Output the [x, y] coordinate of the center of the cell containing the given text.  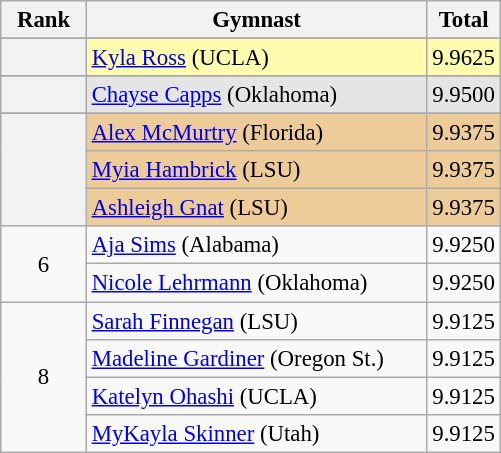
Gymnast [256, 20]
Kyla Ross (UCLA) [256, 58]
6 [44, 264]
9.9625 [464, 58]
Katelyn Ohashi (UCLA) [256, 396]
Rank [44, 20]
Ashleigh Gnat (LSU) [256, 208]
Myia Hambrick (LSU) [256, 170]
Total [464, 20]
Nicole Lehrmann (Oklahoma) [256, 283]
MyKayla Skinner (Utah) [256, 433]
Chayse Capps (Oklahoma) [256, 95]
8 [44, 377]
9.9500 [464, 95]
Aja Sims (Alabama) [256, 245]
Madeline Gardiner (Oregon St.) [256, 358]
Alex McMurtry (Florida) [256, 133]
Sarah Finnegan (LSU) [256, 321]
